Scan for the cell matching the given text and deliver its (x, y) coordinate at center. 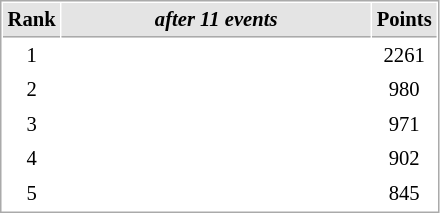
980 (404, 90)
2 (32, 90)
after 11 events (216, 20)
845 (404, 194)
1 (32, 56)
902 (404, 158)
3 (32, 124)
Points (404, 20)
Rank (32, 20)
4 (32, 158)
5 (32, 194)
971 (404, 124)
2261 (404, 56)
